Output the (X, Y) coordinate of the center of the cell containing the given text.  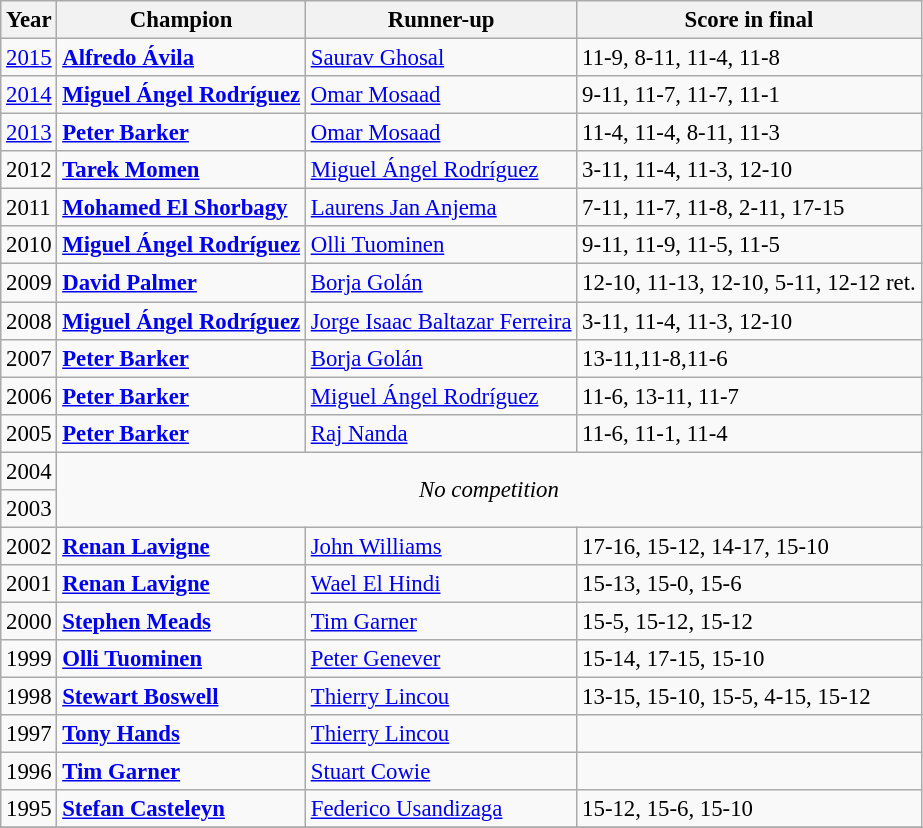
Tony Hands (182, 734)
Tarek Momen (182, 170)
2010 (29, 245)
12-10, 11-13, 12-10, 5-11, 12-12 ret. (749, 283)
2009 (29, 283)
Stephen Meads (182, 621)
2008 (29, 321)
1999 (29, 659)
2012 (29, 170)
1995 (29, 809)
Laurens Jan Anjema (440, 208)
15-5, 15-12, 15-12 (749, 621)
2003 (29, 509)
13-11,11-8,11-6 (749, 358)
2005 (29, 433)
15-12, 15-6, 15-10 (749, 809)
2006 (29, 396)
Runner-up (440, 20)
2007 (29, 358)
2013 (29, 133)
2015 (29, 58)
2002 (29, 546)
Champion (182, 20)
15-13, 15-0, 15-6 (749, 584)
9-11, 11-9, 11-5, 11-5 (749, 245)
Mohamed El Shorbagy (182, 208)
2004 (29, 471)
11-9, 8-11, 11-4, 11-8 (749, 58)
11-4, 11-4, 8-11, 11-3 (749, 133)
Stefan Casteleyn (182, 809)
Wael El Hindi (440, 584)
11-6, 11-1, 11-4 (749, 433)
15-14, 17-15, 15-10 (749, 659)
Raj Nanda (440, 433)
1996 (29, 772)
2000 (29, 621)
John Williams (440, 546)
Saurav Ghosal (440, 58)
11-6, 13-11, 11-7 (749, 396)
Stewart Boswell (182, 697)
David Palmer (182, 283)
Alfredo Ávila (182, 58)
2014 (29, 95)
Peter Genever (440, 659)
Score in final (749, 20)
7-11, 11-7, 11-8, 2-11, 17-15 (749, 208)
Jorge Isaac Baltazar Ferreira (440, 321)
9-11, 11-7, 11-7, 11-1 (749, 95)
Year (29, 20)
13-15, 15-10, 15-5, 4-15, 15-12 (749, 697)
Stuart Cowie (440, 772)
1997 (29, 734)
No competition (489, 490)
17-16, 15-12, 14-17, 15-10 (749, 546)
Federico Usandizaga (440, 809)
1998 (29, 697)
2001 (29, 584)
2011 (29, 208)
